Return [x, y] of the center of cell containing provided text 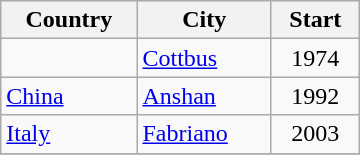
China [69, 96]
Start [315, 20]
2003 [315, 134]
Fabriano [204, 134]
City [204, 20]
Cottbus [204, 58]
Country [69, 20]
1974 [315, 58]
1992 [315, 96]
Italy [69, 134]
Anshan [204, 96]
